Locate the cell with the specified text and output its (x, y) center coordinate. 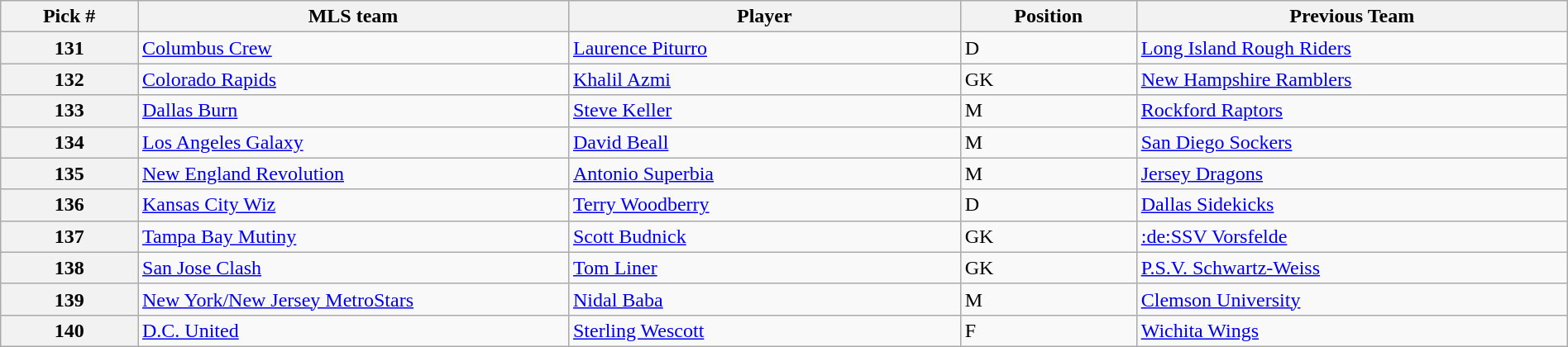
139 (69, 299)
Dallas Sidekicks (1351, 205)
San Jose Clash (352, 268)
Antonio Superbia (764, 173)
132 (69, 79)
Steve Keller (764, 111)
Dallas Burn (352, 111)
P.S.V. Schwartz-Weiss (1351, 268)
Scott Budnick (764, 236)
Pick # (69, 17)
Rockford Raptors (1351, 111)
Kansas City Wiz (352, 205)
135 (69, 173)
David Beall (764, 142)
Sterling Wescott (764, 330)
New York/New Jersey MetroStars (352, 299)
Previous Team (1351, 17)
Nidal Baba (764, 299)
Los Angeles Galaxy (352, 142)
137 (69, 236)
131 (69, 48)
Tom Liner (764, 268)
Position (1049, 17)
F (1049, 330)
Wichita Wings (1351, 330)
New England Revolution (352, 173)
San Diego Sockers (1351, 142)
Laurence Piturro (764, 48)
Jersey Dragons (1351, 173)
D.C. United (352, 330)
Terry Woodberry (764, 205)
MLS team (352, 17)
Clemson University (1351, 299)
Player (764, 17)
138 (69, 268)
140 (69, 330)
Columbus Crew (352, 48)
134 (69, 142)
136 (69, 205)
Khalil Azmi (764, 79)
Colorado Rapids (352, 79)
New Hampshire Ramblers (1351, 79)
Long Island Rough Riders (1351, 48)
Tampa Bay Mutiny (352, 236)
:de:SSV Vorsfelde (1351, 236)
133 (69, 111)
